Find where the given text appears and provide that cell's center as [x, y] coordinate. 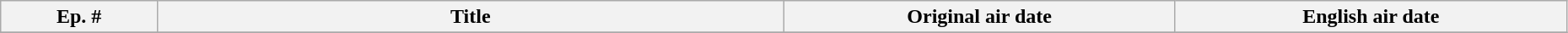
Original air date [979, 17]
English air date [1371, 17]
Title [471, 17]
Ep. # [79, 17]
